Scan for the cell matching the given text and deliver its [X, Y] coordinate at center. 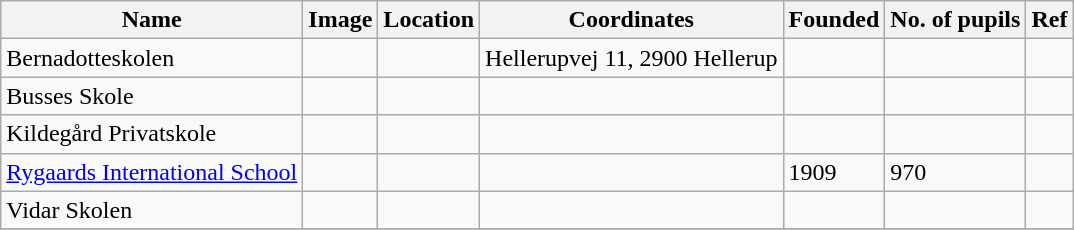
Location [429, 20]
Founded [834, 20]
Image [340, 20]
Bernadotteskolen [152, 58]
Kildegård Privatskole [152, 134]
Vidar Skolen [152, 210]
1909 [834, 172]
Busses Skole [152, 96]
970 [956, 172]
Ref [1050, 20]
No. of pupils [956, 20]
Hellerupvej 11, 2900 Hellerup [632, 58]
Coordinates [632, 20]
Name [152, 20]
Rygaards International School [152, 172]
